Output the [x, y] coordinate of the center of the cell containing the given text.  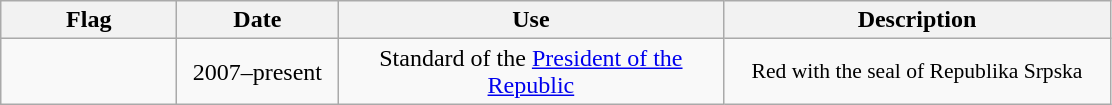
Standard of the President of the Republic [531, 72]
Description [917, 20]
Date [258, 20]
2007–present [258, 72]
Red with the seal of Republika Srpska [917, 72]
Flag [89, 20]
Use [531, 20]
